For the text-containing cell, return its midpoint in (x, y) coordinate format. 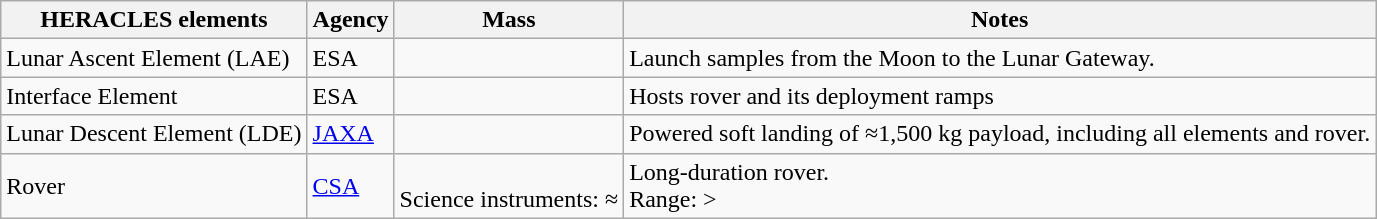
Notes (1000, 20)
Agency (350, 20)
Rover (154, 186)
HERACLES elements (154, 20)
Mass (509, 20)
JAXA (350, 134)
Powered soft landing of ≈1,500 kg payload, including all elements and rover. (1000, 134)
Hosts rover and its deployment ramps (1000, 96)
Interface Element (154, 96)
Long-duration rover.Range: > (1000, 186)
CSA (350, 186)
Launch samples from the Moon to the Lunar Gateway. (1000, 58)
Lunar Descent Element (LDE) (154, 134)
Lunar Ascent Element (LAE) (154, 58)
Science instruments: ≈ (509, 186)
